Output the [x, y] coordinate of the center of the cell containing the given text.  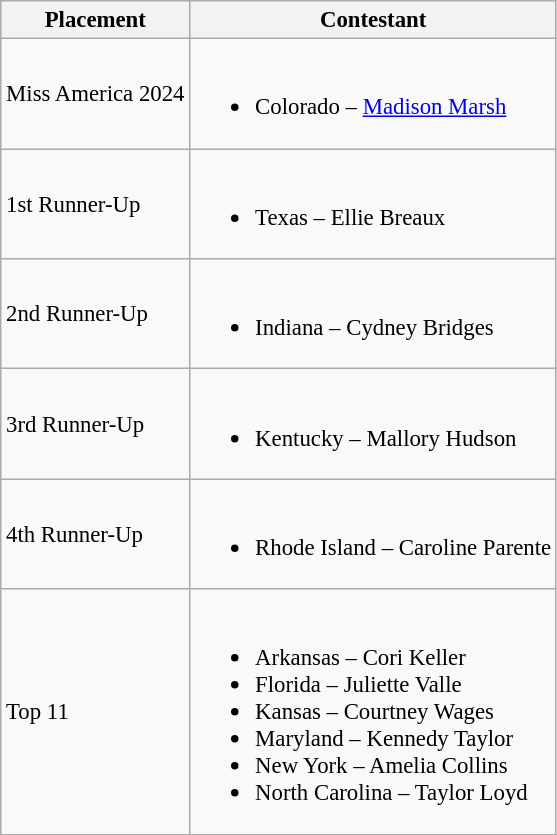
Miss America 2024 [96, 94]
Rhode Island – Caroline Parente [374, 534]
Contestant [374, 20]
Arkansas – Cori KellerFlorida – Juliette ValleKansas – Courtney WagesMaryland – Kennedy TaylorNew York – Amelia CollinsNorth Carolina – Taylor Loyd [374, 712]
Indiana – Cydney Bridges [374, 314]
2nd Runner-Up [96, 314]
Top 11 [96, 712]
Placement [96, 20]
1st Runner-Up [96, 204]
Texas – Ellie Breaux [374, 204]
Colorado – Madison Marsh [374, 94]
3rd Runner-Up [96, 424]
Kentucky – Mallory Hudson [374, 424]
4th Runner-Up [96, 534]
